Determine the [x, y] coordinate at the center of the cell enclosing the given text.  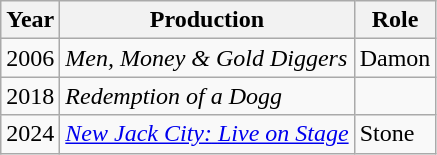
Year [30, 20]
Damon [395, 58]
2018 [30, 96]
2006 [30, 58]
Redemption of a Dogg [207, 96]
2024 [30, 134]
Production [207, 20]
Role [395, 20]
Stone [395, 134]
New Jack City: Live on Stage [207, 134]
Men, Money & Gold Diggers [207, 58]
